Capture the cell that displays the provided text and extract its [x, y] central coordinate. 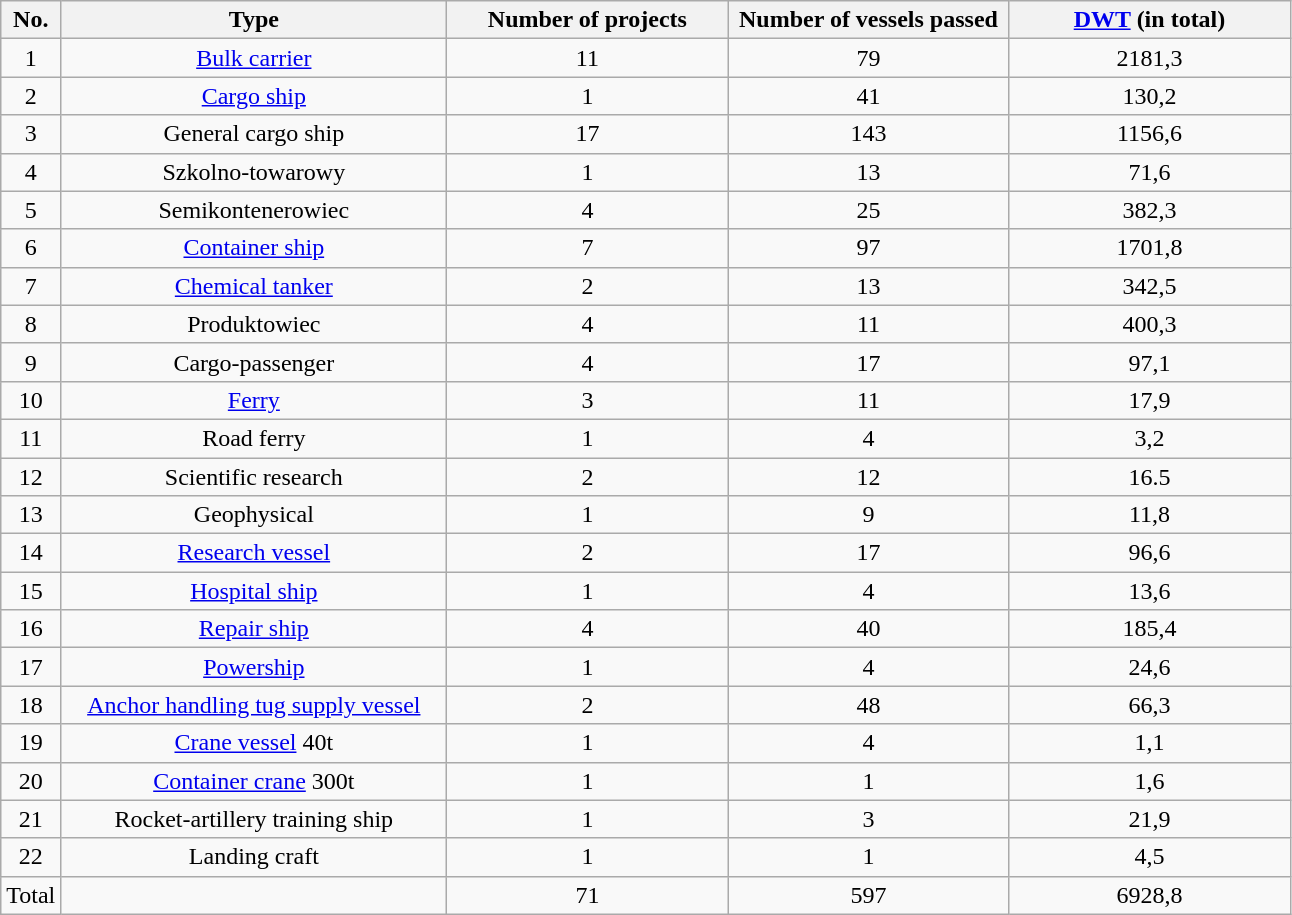
97 [868, 248]
18 [31, 705]
97,1 [1150, 362]
15 [31, 591]
21 [31, 819]
Container crane 300t [254, 781]
40 [868, 629]
597 [868, 895]
382,3 [1150, 210]
1,1 [1150, 743]
21,9 [1150, 819]
Total [31, 895]
11,8 [1150, 515]
16.5 [1150, 477]
6928,8 [1150, 895]
Rocket-artillery training ship [254, 819]
2181,3 [1150, 58]
Bulk carrier [254, 58]
19 [31, 743]
185,4 [1150, 629]
Research vessel [254, 553]
20 [31, 781]
1701,8 [1150, 248]
25 [868, 210]
Road ferry [254, 438]
48 [868, 705]
General cargo ship [254, 134]
Landing craft [254, 857]
3,2 [1150, 438]
Number of projects [588, 20]
Ferry [254, 400]
14 [31, 553]
79 [868, 58]
66,3 [1150, 705]
6 [31, 248]
16 [31, 629]
8 [31, 324]
1156,6 [1150, 134]
No. [31, 20]
Number of vessels passed [868, 20]
Hospital ship [254, 591]
17,9 [1150, 400]
Container ship [254, 248]
13,6 [1150, 591]
4,5 [1150, 857]
Produktowiec [254, 324]
71,6 [1150, 172]
DWT (in total) [1150, 20]
130,2 [1150, 96]
5 [31, 210]
71 [588, 895]
Szkolno-towarowy [254, 172]
Scientific research [254, 477]
Crane vessel 40t [254, 743]
Powership [254, 667]
Chemical tanker [254, 286]
Cargo ship [254, 96]
96,6 [1150, 553]
24,6 [1150, 667]
Cargo-passenger [254, 362]
10 [31, 400]
1,6 [1150, 781]
Repair ship [254, 629]
41 [868, 96]
Anchor handling tug supply vessel [254, 705]
Type [254, 20]
342,5 [1150, 286]
Geophysical [254, 515]
Semikontenerowiec [254, 210]
143 [868, 134]
22 [31, 857]
400,3 [1150, 324]
